Provide the (X, Y) coordinate of the cell's center where the given text is located.  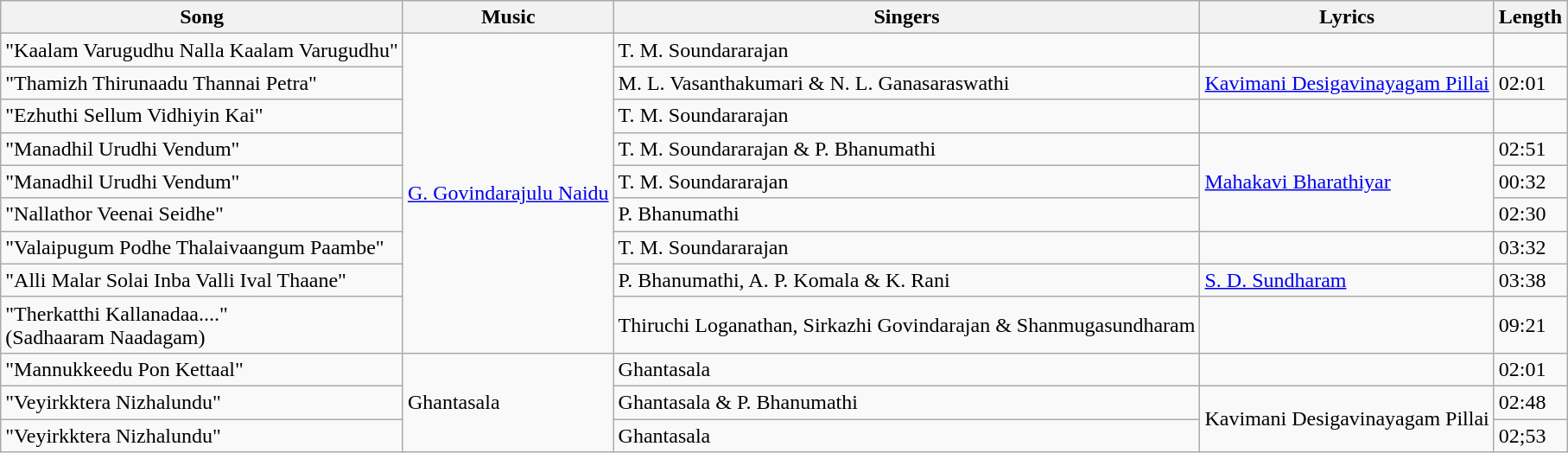
P. Bhanumathi (907, 214)
02:30 (1530, 214)
"Nallathor Veenai Seidhe" (202, 214)
P. Bhanumathi, A. P. Komala & K. Rani (907, 280)
"Alli Malar Solai Inba Valli Ival Thaane" (202, 280)
G. Govindarajulu Naidu (508, 194)
"Therkatthi Kallanadaa...."(Sadhaaram Naadagam) (202, 325)
00:32 (1530, 182)
Thiruchi Loganathan, Sirkazhi Govindarajan & Shanmugasundharam (907, 325)
Singers (907, 17)
"Kaalam Varugudhu Nalla Kaalam Varugudhu" (202, 50)
Lyrics (1347, 17)
Music (508, 17)
Length (1530, 17)
Song (202, 17)
02;53 (1530, 435)
T. M. Soundararajan & P. Bhanumathi (907, 149)
09:21 (1530, 325)
"Valaipugum Podhe Thalaivaangum Paambe" (202, 247)
02:51 (1530, 149)
02:48 (1530, 402)
M. L. Vasanthakumari & N. L. Ganasaraswathi (907, 83)
"Ezhuthi Sellum Vidhiyin Kai" (202, 116)
03:32 (1530, 247)
Ghantasala & P. Bhanumathi (907, 402)
"Thamizh Thirunaadu Thannai Petra" (202, 83)
Mahakavi Bharathiyar (1347, 182)
"Mannukkeedu Pon Kettaal" (202, 369)
S. D. Sundharam (1347, 280)
03:38 (1530, 280)
